Capture the cell that displays the provided text and extract its [X, Y] central coordinate. 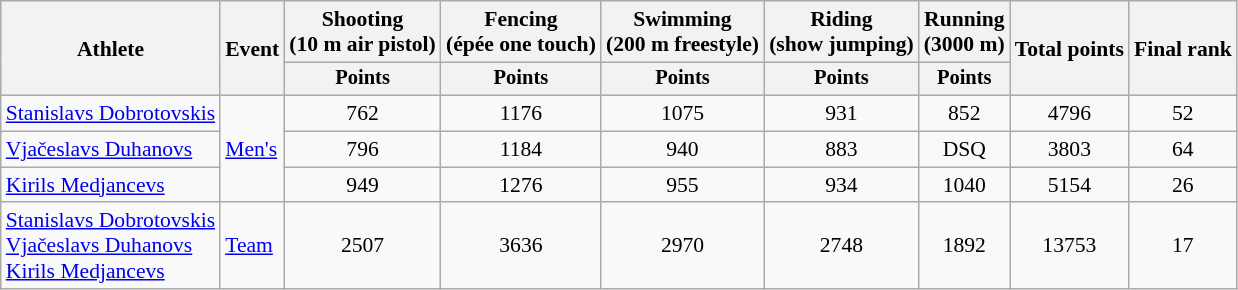
931 [842, 114]
796 [362, 150]
Riding(show jumping) [842, 32]
Stanislavs DobrotovskisVjačeslavs DuhanovsKirils Medjancevs [110, 246]
1075 [682, 114]
Shooting(10 m air pistol) [362, 32]
Running(3000 m) [964, 32]
26 [1183, 185]
Team [252, 246]
949 [362, 185]
940 [682, 150]
955 [682, 185]
Men's [252, 150]
1184 [521, 150]
2970 [682, 246]
1276 [521, 185]
Event [252, 48]
883 [842, 150]
1892 [964, 246]
Total points [1070, 48]
3636 [521, 246]
13753 [1070, 246]
Vjačeslavs Duhanovs [110, 150]
1176 [521, 114]
2748 [842, 246]
852 [964, 114]
3803 [1070, 150]
Final rank [1183, 48]
4796 [1070, 114]
Kirils Medjancevs [110, 185]
Swimming(200 m freestyle) [682, 32]
Stanislavs Dobrotovskis [110, 114]
934 [842, 185]
52 [1183, 114]
2507 [362, 246]
1040 [964, 185]
DSQ [964, 150]
Fencing(épée one touch) [521, 32]
762 [362, 114]
17 [1183, 246]
Athlete [110, 48]
64 [1183, 150]
5154 [1070, 185]
